Find where the given text appears and provide that cell's center as (x, y) coordinate. 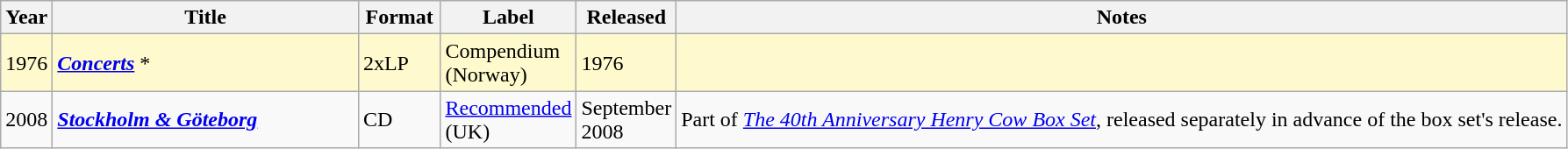
Stockholm & Göteborg (205, 119)
Format (399, 18)
2008 (26, 119)
September 2008 (626, 119)
Compendium (Norway) (509, 63)
Released (626, 18)
Label (509, 18)
2xLP (399, 63)
Concerts * (205, 63)
Recommended (UK) (509, 119)
Year (26, 18)
Notes (1121, 18)
Part of The 40th Anniversary Henry Cow Box Set, released separately in advance of the box set's release. (1121, 119)
CD (399, 119)
Title (205, 18)
